Return the [x, y] coordinate for the center point of the cell that contains the specified text.  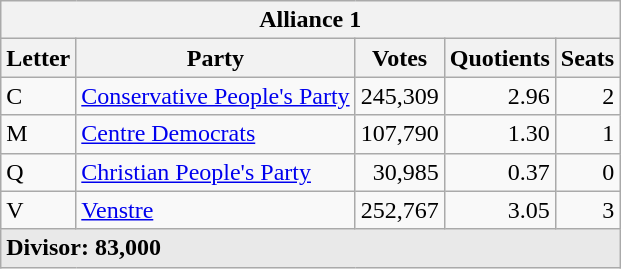
M [38, 134]
Christian People's Party [216, 172]
Centre Democrats [216, 134]
3.05 [500, 210]
245,309 [400, 96]
Party [216, 58]
Conservative People's Party [216, 96]
C [38, 96]
V [38, 210]
Letter [38, 58]
Quotients [500, 58]
3 [587, 210]
107,790 [400, 134]
2.96 [500, 96]
Seats [587, 58]
252,767 [400, 210]
Votes [400, 58]
30,985 [400, 172]
2 [587, 96]
0 [587, 172]
Alliance 1 [310, 20]
Q [38, 172]
Divisor: 83,000 [310, 248]
Venstre [216, 210]
1.30 [500, 134]
1 [587, 134]
0.37 [500, 172]
